Scan for the cell matching the given text and deliver its [X, Y] coordinate at center. 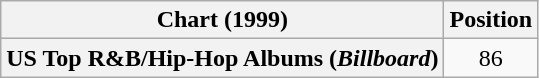
Chart (1999) [222, 20]
US Top R&B/Hip-Hop Albums (Billboard) [222, 58]
Position [491, 20]
86 [491, 58]
